Capture the cell that displays the provided text and extract its (X, Y) central coordinate. 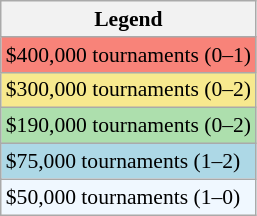
Legend (128, 19)
$50,000 tournaments (1–0) (128, 197)
$300,000 tournaments (0–2) (128, 90)
$75,000 tournaments (1–2) (128, 162)
$400,000 tournaments (0–1) (128, 55)
$190,000 tournaments (0–2) (128, 126)
